For the text-containing cell, return its midpoint in [x, y] coordinate format. 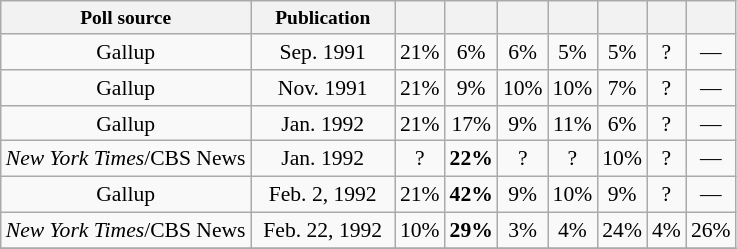
17% [472, 124]
11% [573, 124]
29% [472, 230]
Feb. 2, 1992 [323, 195]
Poll source [126, 18]
26% [711, 230]
24% [622, 230]
3% [523, 230]
22% [472, 159]
7% [622, 88]
42% [472, 195]
Sep. 1991 [323, 52]
Nov. 1991 [323, 88]
Feb. 22, 1992 [323, 230]
Publication [323, 18]
